Output the (X, Y) coordinate of the center of the cell containing the given text.  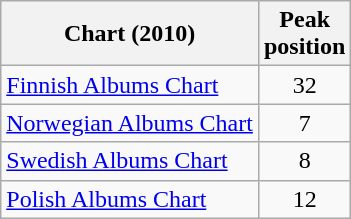
7 (304, 123)
32 (304, 85)
8 (304, 161)
Norwegian Albums Chart (130, 123)
Finnish Albums Chart (130, 85)
Chart (2010) (130, 34)
Swedish Albums Chart (130, 161)
Polish Albums Chart (130, 199)
12 (304, 199)
Peakposition (304, 34)
